Locate the cell with the specified text and output its [x, y] center coordinate. 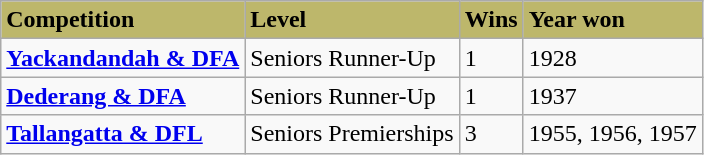
1928 [612, 58]
Yackandandah & DFA [123, 58]
Seniors Premierships [352, 134]
3 [491, 134]
Wins [491, 20]
1937 [612, 96]
Year won [612, 20]
1955, 1956, 1957 [612, 134]
Dederang & DFA [123, 96]
Level [352, 20]
Tallangatta & DFL [123, 134]
Competition [123, 20]
